Identify which cell holds the provided text, then report its [X, Y] central coordinate. 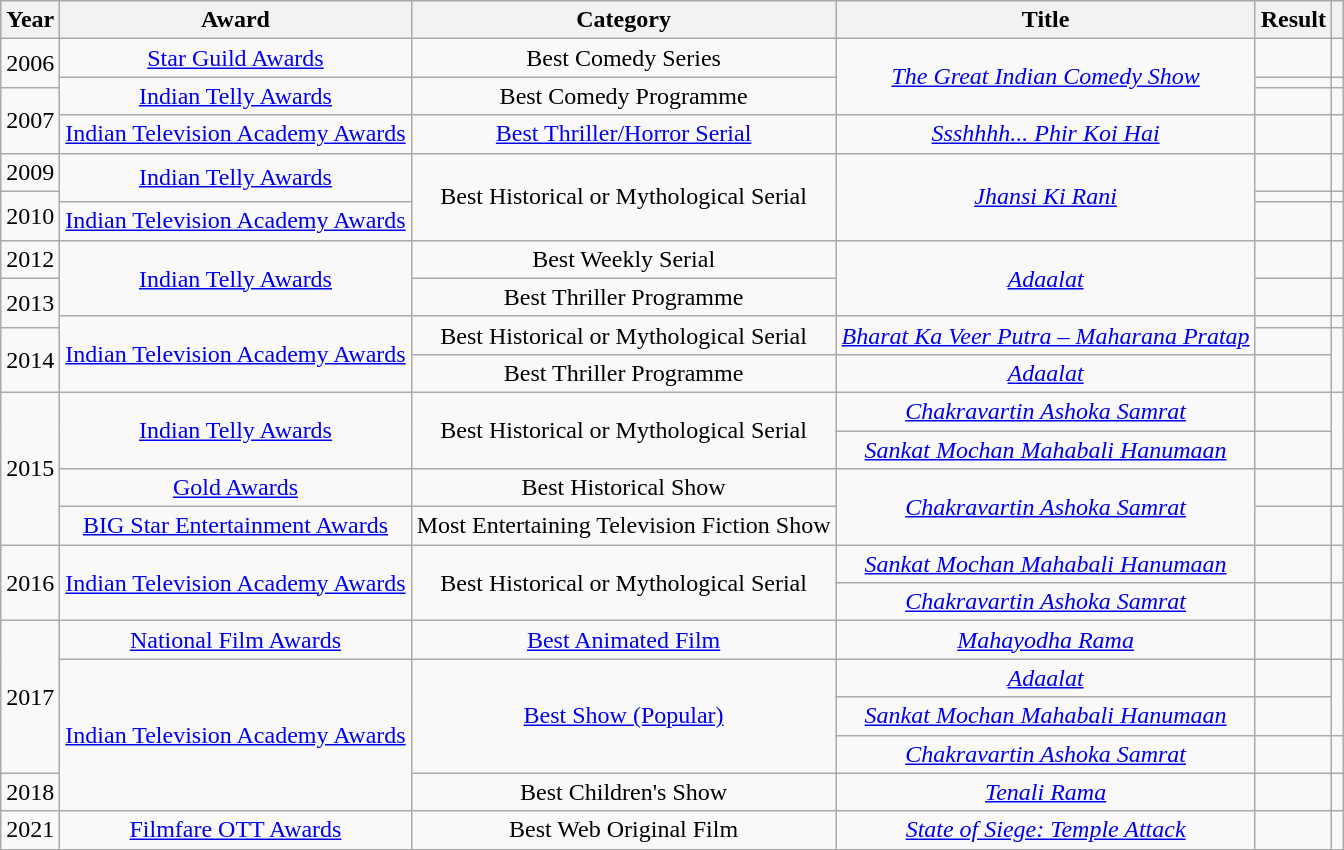
Bharat Ka Veer Putra – Maharana Pratap [1046, 335]
Jhansi Ki Rani [1046, 196]
Title [1046, 20]
Mahayodha Rama [1046, 640]
Best Thriller/Horror Serial [624, 134]
Filmfare OTT Awards [236, 830]
2012 [30, 259]
Category [624, 20]
2013 [30, 302]
2021 [30, 830]
BIG Star Entertainment Awards [236, 526]
Star Guild Awards [236, 58]
2010 [30, 216]
Year [30, 20]
Award [236, 20]
Best Animated Film [624, 640]
2009 [30, 172]
2014 [30, 360]
State of Siege: Temple Attack [1046, 830]
Best Comedy Series [624, 58]
2016 [30, 583]
2017 [30, 697]
National Film Awards [236, 640]
Best Show (Popular) [624, 716]
Best Children's Show [624, 792]
Best Web Original Film [624, 830]
2006 [30, 64]
Best Comedy Programme [624, 96]
2015 [30, 468]
Best Weekly Serial [624, 259]
Most Entertaining Television Fiction Show [624, 526]
The Great Indian Comedy Show [1046, 77]
Gold Awards [236, 488]
2018 [30, 792]
Result [1293, 20]
2007 [30, 120]
Ssshhhh... Phir Koi Hai [1046, 134]
Best Historical Show [624, 488]
Tenali Rama [1046, 792]
